From the cell containing the given text, extract its center point as [X, Y] coordinate. 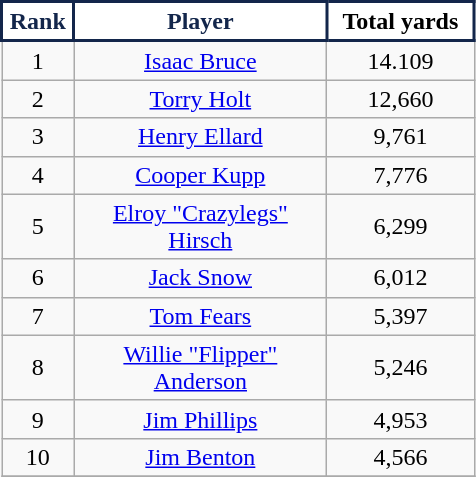
12,660 [401, 99]
6,299 [401, 226]
Jim Benton [200, 457]
9 [38, 419]
Jack Snow [200, 278]
5,397 [401, 316]
Tom Fears [200, 316]
8 [38, 368]
5,246 [401, 368]
6 [38, 278]
4,566 [401, 457]
3 [38, 137]
6,012 [401, 278]
Jim Phillips [200, 419]
7 [38, 316]
Willie "Flipper" Anderson [200, 368]
Torry Holt [200, 99]
14.109 [401, 60]
Total yards [401, 22]
4 [38, 175]
1 [38, 60]
Isaac Bruce [200, 60]
5 [38, 226]
Cooper Kupp [200, 175]
Henry Ellard [200, 137]
2 [38, 99]
9,761 [401, 137]
Rank [38, 22]
Elroy "Crazylegs" Hirsch [200, 226]
10 [38, 457]
Player [200, 22]
7,776 [401, 175]
4,953 [401, 419]
